From the cell containing the given text, extract its center point as (x, y) coordinate. 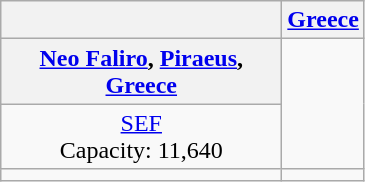
Neo Faliro, Piraeus, Greece (142, 72)
SEFCapacity: 11,640 (142, 136)
Greece (324, 20)
